Search for the cell housing the specified text and yield its [X, Y] center coordinate. 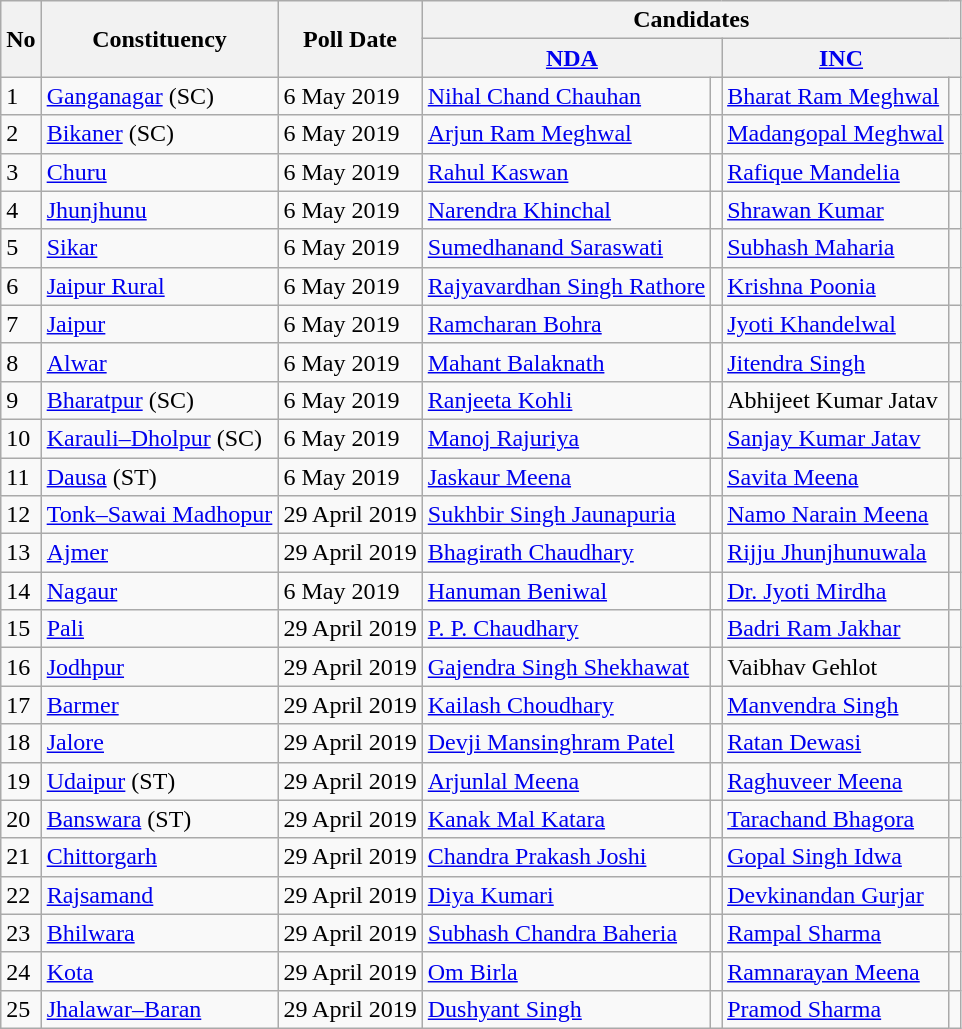
Diya Kumari [566, 895]
24 [21, 971]
Abhijeet Kumar Jatav [836, 400]
Churu [160, 172]
11 [21, 477]
Chittorgarh [160, 857]
Kanak Mal Katara [566, 819]
Pramod Sharma [836, 1009]
Tonk–Sawai Madhopur [160, 515]
Candidates [691, 20]
Rajyavardhan Singh Rathore [566, 286]
4 [21, 210]
22 [21, 895]
25 [21, 1009]
Badri Ram Jakhar [836, 629]
Jaipur [160, 324]
Rijju Jhunjhunuwala [836, 553]
Sanjay Kumar Jatav [836, 438]
No [21, 39]
Manvendra Singh [836, 705]
14 [21, 591]
Hanuman Beniwal [566, 591]
5 [21, 248]
Kota [160, 971]
Devkinandan Gurjar [836, 895]
Devji Mansinghram Patel [566, 743]
Dausa (ST) [160, 477]
Subhash Chandra Baheria [566, 933]
INC [842, 58]
Narendra Khinchal [566, 210]
Subhash Maharia [836, 248]
Om Birla [566, 971]
Jhunjhunu [160, 210]
Gopal Singh Idwa [836, 857]
Sukhbir Singh Jaunapuria [566, 515]
12 [21, 515]
8 [21, 362]
Ganganagar (SC) [160, 96]
Jhalawar–Baran [160, 1009]
Mahant Balaknath [566, 362]
Bharat Ram Meghwal [836, 96]
Constituency [160, 39]
Ranjeeta Kohli [566, 400]
Ramcharan Bohra [566, 324]
10 [21, 438]
Madangopal Meghwal [836, 134]
Kailash Choudhary [566, 705]
Karauli–Dholpur (SC) [160, 438]
Savita Meena [836, 477]
Sumedhanand Saraswati [566, 248]
Alwar [160, 362]
1 [21, 96]
15 [21, 629]
Shrawan Kumar [836, 210]
Ratan Dewasi [836, 743]
Sikar [160, 248]
9 [21, 400]
2 [21, 134]
Rampal Sharma [836, 933]
13 [21, 553]
20 [21, 819]
Rajsamand [160, 895]
3 [21, 172]
23 [21, 933]
Rafique Mandelia [836, 172]
Chandra Prakash Joshi [566, 857]
Poll Date [350, 39]
21 [21, 857]
Manoj Rajuriya [566, 438]
Krishna Poonia [836, 286]
Bhagirath Chaudhary [566, 553]
Gajendra Singh Shekhawat [566, 667]
Ramnarayan Meena [836, 971]
18 [21, 743]
Bikaner (SC) [160, 134]
Arjun Ram Meghwal [566, 134]
19 [21, 781]
Rahul Kaswan [566, 172]
Barmer [160, 705]
Ajmer [160, 553]
Jaipur Rural [160, 286]
6 [21, 286]
Jitendra Singh [836, 362]
Dushyant Singh [566, 1009]
Arjunlal Meena [566, 781]
Banswara (ST) [160, 819]
NDA [572, 58]
Pali [160, 629]
Nihal Chand Chauhan [566, 96]
Bhilwara [160, 933]
Bharatpur (SC) [160, 400]
16 [21, 667]
Jodhpur [160, 667]
Dr. Jyoti Mirdha [836, 591]
Vaibhav Gehlot [836, 667]
Jyoti Khandelwal [836, 324]
Udaipur (ST) [160, 781]
P. P. Chaudhary [566, 629]
Nagaur [160, 591]
Jalore [160, 743]
Jaskaur Meena [566, 477]
Raghuveer Meena [836, 781]
7 [21, 324]
Tarachand Bhagora [836, 819]
Namo Narain Meena [836, 515]
17 [21, 705]
